Detect which cell encompasses the target text, then output its [x, y] center coordinate. 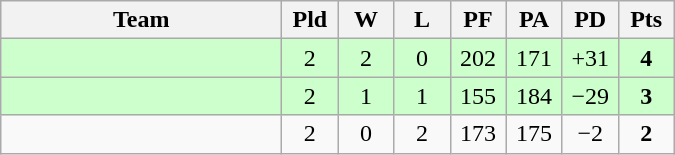
L [422, 20]
173 [478, 134]
4 [646, 58]
202 [478, 58]
−2 [590, 134]
184 [534, 96]
+31 [590, 58]
Team [142, 20]
Pts [646, 20]
155 [478, 96]
Pld [310, 20]
171 [534, 58]
175 [534, 134]
3 [646, 96]
W [366, 20]
PF [478, 20]
PA [534, 20]
PD [590, 20]
−29 [590, 96]
